Return the (x, y) coordinate for the center point of the cell that contains the specified text.  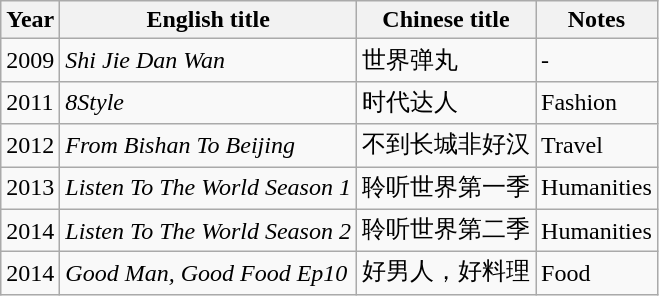
Notes (597, 20)
Good Man, Good Food Ep10 (208, 274)
8Style (208, 102)
Listen To The World Season 2 (208, 230)
2012 (30, 146)
世界弹丸 (446, 60)
不到长城非好汉 (446, 146)
2009 (30, 60)
Fashion (597, 102)
Travel (597, 146)
2011 (30, 102)
2013 (30, 188)
Food (597, 274)
Shi Jie Dan Wan (208, 60)
From Bishan To Beijing (208, 146)
English title (208, 20)
聆听世界第一季 (446, 188)
时代达人 (446, 102)
- (597, 60)
聆听世界第二季 (446, 230)
好男人，好料理 (446, 274)
Year (30, 20)
Chinese title (446, 20)
Listen To The World Season 1 (208, 188)
